Determine the [X, Y] coordinate at the center of the cell enclosing the given text.  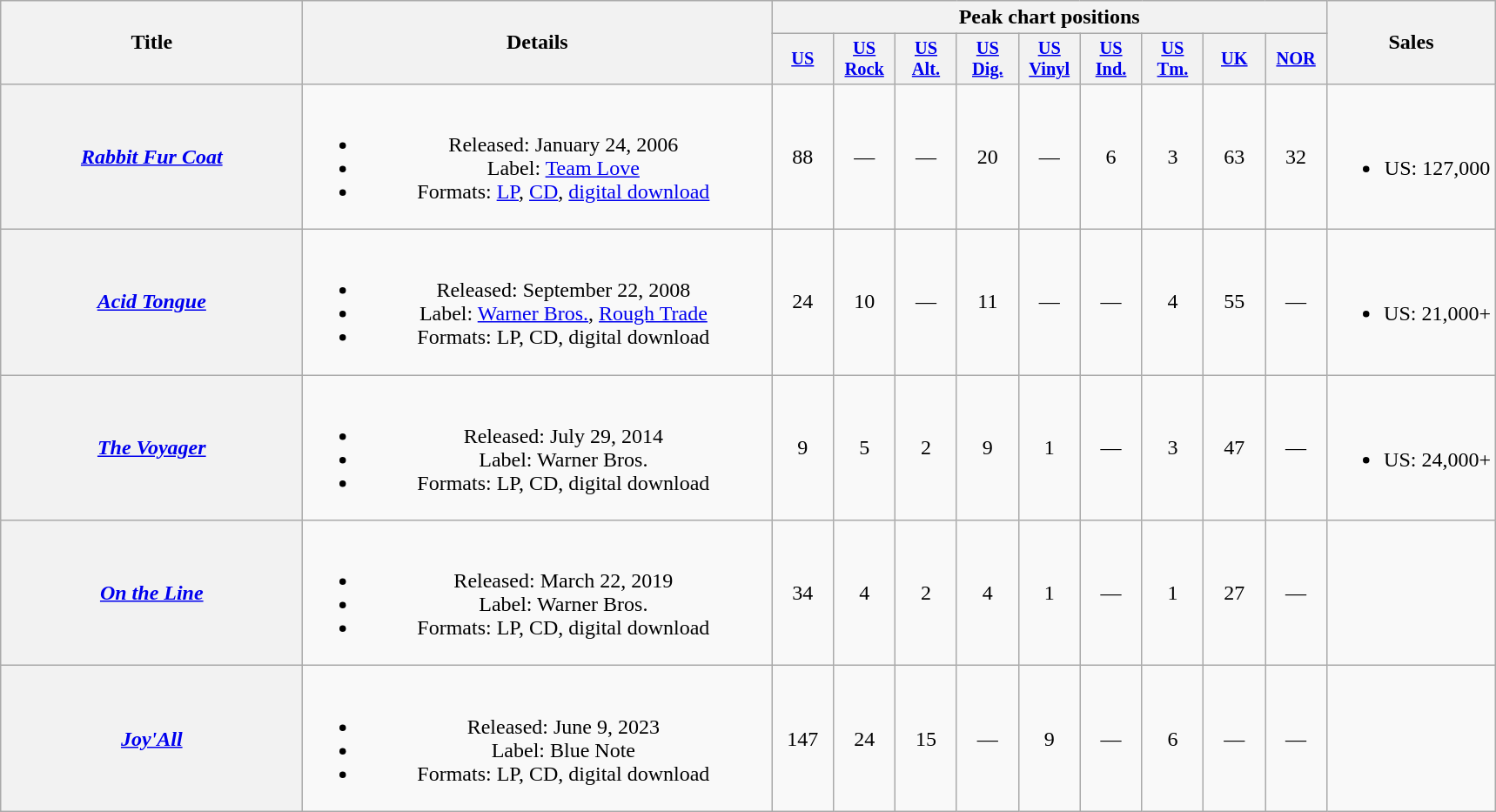
US: 127,000 [1412, 157]
USTm. [1173, 59]
USAlt. [926, 59]
UK [1234, 59]
USDig. [987, 59]
63 [1234, 157]
47 [1234, 447]
Rabbit Fur Coat [151, 157]
10 [865, 303]
US [802, 59]
US: 24,000+ [1412, 447]
Released: September 22, 2008Label: Warner Bros., Rough TradeFormats: LP, CD, digital download [538, 303]
Acid Tongue [151, 303]
11 [987, 303]
USInd. [1110, 59]
20 [987, 157]
Joy'All [151, 738]
Peak chart positions [1050, 17]
34 [802, 594]
NOR [1297, 59]
The Voyager [151, 447]
15 [926, 738]
27 [1234, 594]
On the Line [151, 594]
Released: March 22, 2019Label: Warner Bros.Formats: LP, CD, digital download [538, 594]
32 [1297, 157]
Details [538, 43]
147 [802, 738]
Sales [1412, 43]
Released: January 24, 2006Label: Team LoveFormats: LP, CD, digital download [538, 157]
USRock [865, 59]
5 [865, 447]
Title [151, 43]
Released: July 29, 2014Label: Warner Bros.Formats: LP, CD, digital download [538, 447]
USVinyl [1050, 59]
Released: June 9, 2023Label: Blue NoteFormats: LP, CD, digital download [538, 738]
88 [802, 157]
US: 21,000+ [1412, 303]
55 [1234, 303]
